Capture the cell that displays the provided text and extract its [x, y] central coordinate. 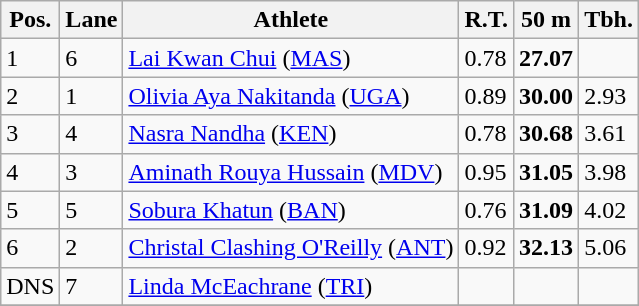
32.13 [546, 248]
4.02 [609, 210]
Tbh. [609, 20]
0.95 [486, 172]
27.07 [546, 58]
Pos. [30, 20]
2.93 [609, 96]
3.61 [609, 134]
0.92 [486, 248]
Athlete [291, 20]
0.76 [486, 210]
Sobura Khatun (BAN) [291, 210]
30.00 [546, 96]
0.89 [486, 96]
R.T. [486, 20]
3.98 [609, 172]
Lai Kwan Chui (MAS) [291, 58]
Linda McEachrane (TRI) [291, 286]
Olivia Aya Nakitanda (UGA) [291, 96]
7 [92, 286]
Christal Clashing O'Reilly (ANT) [291, 248]
Nasra Nandha (KEN) [291, 134]
DNS [30, 286]
50 m [546, 20]
31.09 [546, 210]
31.05 [546, 172]
Lane [92, 20]
30.68 [546, 134]
5.06 [609, 248]
Aminath Rouya Hussain (MDV) [291, 172]
